For the text-containing cell, return its midpoint in (x, y) coordinate format. 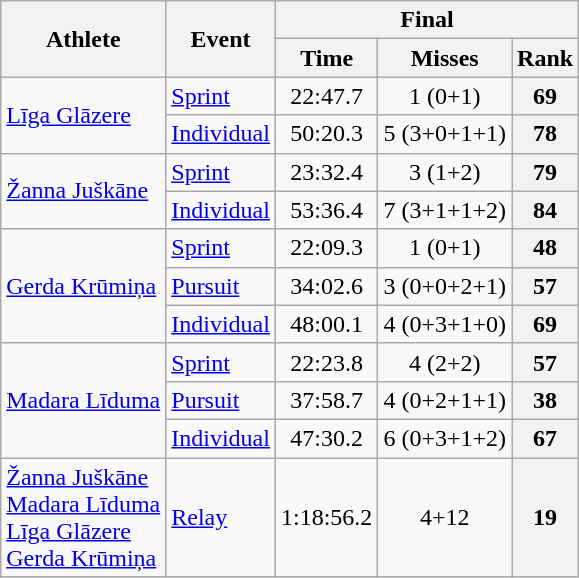
4 (0+3+1+0) (445, 324)
Rank (546, 58)
Līga Glāzere (84, 115)
4+12 (445, 518)
22:23.8 (326, 362)
22:09.3 (326, 248)
38 (546, 400)
48:00.1 (326, 324)
19 (546, 518)
Final (426, 20)
Event (221, 39)
Gerda Krūmiņa (84, 286)
67 (546, 438)
Žanna Juškāne (84, 191)
50:20.3 (326, 134)
Žanna JuškāneMadara LīdumaLīga GlāzereGerda Krūmiņa (84, 518)
3 (0+0+2+1) (445, 286)
79 (546, 172)
4 (0+2+1+1) (445, 400)
47:30.2 (326, 438)
37:58.7 (326, 400)
84 (546, 210)
7 (3+1+1+2) (445, 210)
78 (546, 134)
Athlete (84, 39)
Time (326, 58)
53:36.4 (326, 210)
1:18:56.2 (326, 518)
Misses (445, 58)
34:02.6 (326, 286)
48 (546, 248)
22:47.7 (326, 96)
Madara Līduma (84, 400)
4 (2+2) (445, 362)
5 (3+0+1+1) (445, 134)
3 (1+2) (445, 172)
6 (0+3+1+2) (445, 438)
Relay (221, 518)
23:32.4 (326, 172)
